Detect which cell encompasses the target text, then output its [x, y] center coordinate. 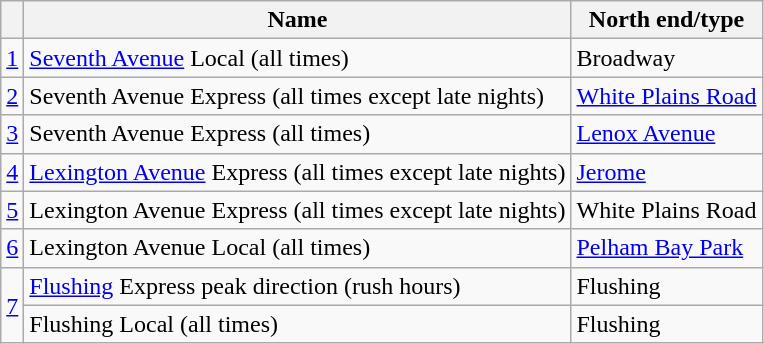
Name [298, 20]
Lenox Avenue [666, 134]
North end/type [666, 20]
Broadway [666, 58]
2 [12, 96]
6 [12, 248]
3 [12, 134]
Flushing Local (all times) [298, 324]
Pelham Bay Park [666, 248]
Seventh Avenue Local (all times) [298, 58]
7 [12, 305]
Seventh Avenue Express (all times) [298, 134]
1 [12, 58]
4 [12, 172]
Seventh Avenue Express (all times except late nights) [298, 96]
Lexington Avenue Local (all times) [298, 248]
Jerome [666, 172]
Flushing Express peak direction (rush hours) [298, 286]
5 [12, 210]
